Output the (X, Y) coordinate of the center of the cell containing the given text.  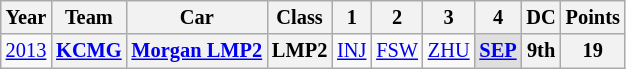
DC (542, 17)
KCMG (88, 51)
Year (26, 17)
3 (449, 17)
Car (197, 17)
Class (300, 17)
INJ (352, 51)
Team (88, 17)
9th (542, 51)
LMP2 (300, 51)
19 (593, 51)
2 (397, 17)
2013 (26, 51)
Points (593, 17)
FSW (397, 51)
SEP (498, 51)
4 (498, 17)
ZHU (449, 51)
1 (352, 17)
Morgan LMP2 (197, 51)
